Detect which cell encompasses the target text, then output its (X, Y) center coordinate. 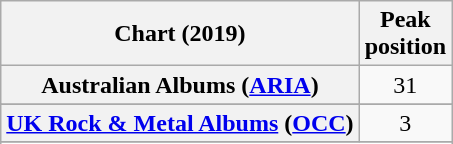
Chart (2019) (180, 34)
3 (405, 123)
UK Rock & Metal Albums (OCC) (180, 123)
31 (405, 85)
Peakposition (405, 34)
Australian Albums (ARIA) (180, 85)
